Pinpoint the cell where the given text exists, returning its (x, y) midpoint coordinate. 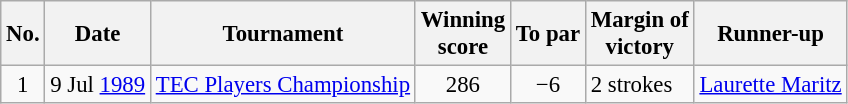
Winningscore (462, 34)
To par (548, 34)
No. (23, 34)
1 (23, 85)
Margin ofvictory (640, 34)
Laurette Maritz (770, 85)
TEC Players Championship (282, 85)
Tournament (282, 34)
2 strokes (640, 85)
9 Jul 1989 (98, 85)
286 (462, 85)
−6 (548, 85)
Date (98, 34)
Runner-up (770, 34)
